Determine the (x, y) coordinate at the center of the cell enclosing the given text.  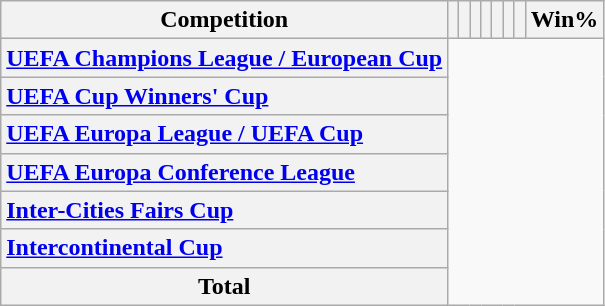
UEFA Europa Conference League (224, 172)
Competition (224, 20)
UEFA Europa League / UEFA Cup (224, 134)
Win% (564, 20)
UEFA Cup Winners' Cup (224, 96)
Inter-Cities Fairs Cup (224, 210)
UEFA Champions League / European Cup (224, 58)
Total (224, 286)
Intercontinental Cup (224, 248)
